Return (X, Y) of the center of cell containing provided text 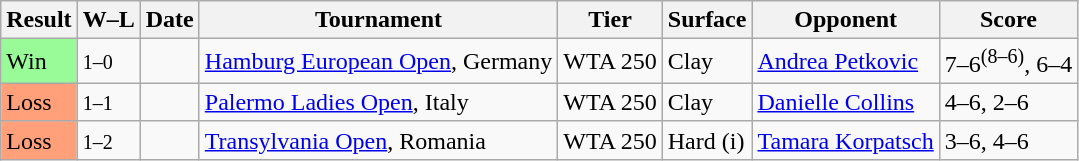
Transylvania Open, Romania (378, 140)
Tournament (378, 20)
Date (170, 20)
Surface (707, 20)
1–0 (108, 62)
4–6, 2–6 (1008, 102)
W–L (108, 20)
1–1 (108, 102)
Tier (610, 20)
Hard (i) (707, 140)
3–6, 4–6 (1008, 140)
Danielle Collins (846, 102)
1–2 (108, 140)
Result (39, 20)
Opponent (846, 20)
Win (39, 62)
Palermo Ladies Open, Italy (378, 102)
Tamara Korpatsch (846, 140)
Andrea Petkovic (846, 62)
Score (1008, 20)
7–6(8–6), 6–4 (1008, 62)
Hamburg European Open, Germany (378, 62)
